Scan for the cell matching the given text and deliver its (X, Y) coordinate at center. 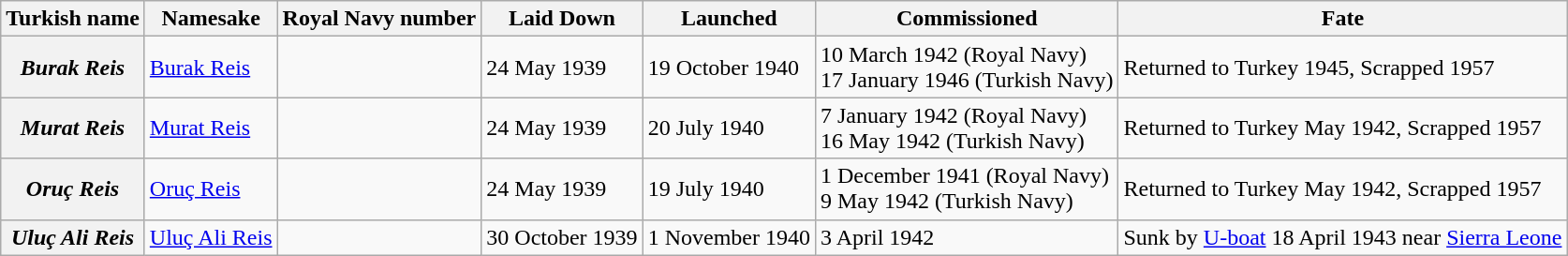
Namesake (211, 19)
1 December 1941 (Royal Navy)9 May 1942 (Turkish Navy) (967, 189)
20 July 1940 (729, 128)
10 March 1942 (Royal Navy)17 January 1946 (Turkish Navy) (967, 68)
19 July 1940 (729, 189)
Launched (729, 19)
Royal Navy number (379, 19)
Laid Down (562, 19)
Fate (1343, 19)
1 November 1940 (729, 237)
3 April 1942 (967, 237)
Sunk by U-boat 18 April 1943 near Sierra Leone (1343, 237)
19 October 1940 (729, 68)
Turkish name (73, 19)
Returned to Turkey 1945, Scrapped 1957 (1343, 68)
30 October 1939 (562, 237)
7 January 1942 (Royal Navy)16 May 1942 (Turkish Navy) (967, 128)
Commissioned (967, 19)
